For the text-containing cell, return its midpoint in (x, y) coordinate format. 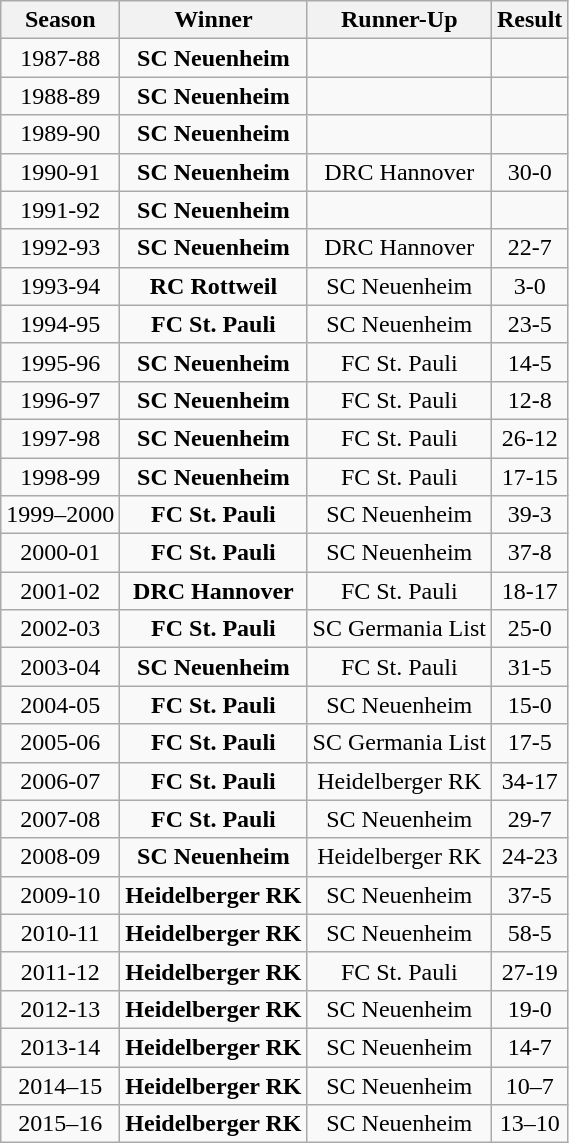
27-19 (529, 971)
14-5 (529, 362)
26-12 (529, 438)
2015–16 (60, 1124)
2002-03 (60, 629)
25-0 (529, 629)
1998-99 (60, 477)
39-3 (529, 515)
1987-88 (60, 58)
17-15 (529, 477)
1991-92 (60, 210)
58-5 (529, 933)
37-8 (529, 553)
29-7 (529, 819)
13–10 (529, 1124)
17-5 (529, 743)
1993-94 (60, 286)
2004-05 (60, 705)
2006-07 (60, 781)
1999–2000 (60, 515)
31-5 (529, 667)
12-8 (529, 400)
2014–15 (60, 1085)
1995-96 (60, 362)
2013-14 (60, 1047)
RC Rottweil (214, 286)
2012-13 (60, 1009)
1997-98 (60, 438)
2003-04 (60, 667)
2009-10 (60, 895)
2005-06 (60, 743)
30-0 (529, 172)
1994-95 (60, 324)
2010-11 (60, 933)
34-17 (529, 781)
37-5 (529, 895)
19-0 (529, 1009)
1992-93 (60, 248)
2000-01 (60, 553)
Winner (214, 20)
1990-91 (60, 172)
2001-02 (60, 591)
22-7 (529, 248)
Season (60, 20)
1989-90 (60, 134)
Runner-Up (399, 20)
2008-09 (60, 857)
Result (529, 20)
24-23 (529, 857)
1996-97 (60, 400)
2007-08 (60, 819)
1988-89 (60, 96)
23-5 (529, 324)
18-17 (529, 591)
2011-12 (60, 971)
3-0 (529, 286)
14-7 (529, 1047)
15-0 (529, 705)
10–7 (529, 1085)
